Search for the cell housing the specified text and yield its [X, Y] center coordinate. 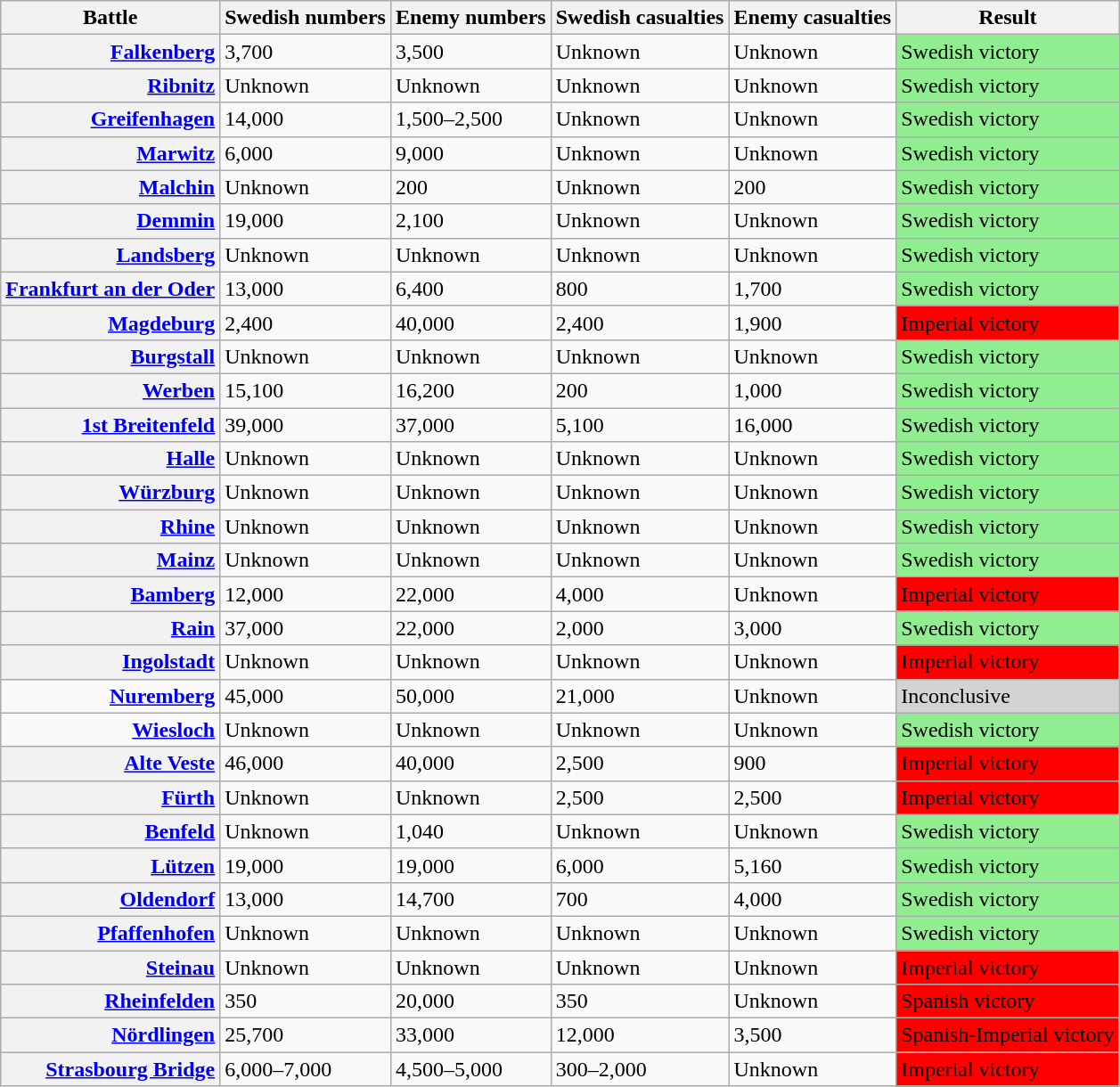
Rhine [110, 527]
21,000 [640, 696]
Halle [110, 459]
800 [640, 289]
1,500–2,500 [470, 119]
6,000–7,000 [306, 1069]
Greifenhagen [110, 119]
Marwitz [110, 153]
15,100 [306, 390]
25,700 [306, 1035]
Falkenberg [110, 52]
Nördlingen [110, 1035]
39,000 [306, 425]
1,040 [470, 831]
9,000 [470, 153]
1,000 [813, 390]
Pfaffenhofen [110, 933]
Malchin [110, 187]
Inconclusive [1008, 696]
700 [640, 899]
Spanish-Imperial victory [1008, 1035]
14,000 [306, 119]
Benfeld [110, 831]
1st Breitenfeld [110, 425]
Würzburg [110, 493]
20,000 [470, 1001]
Strasbourg Bridge [110, 1069]
Landsberg [110, 255]
2,100 [470, 221]
3,000 [813, 628]
Mainz [110, 560]
Oldendorf [110, 899]
5,100 [640, 425]
Ingolstadt [110, 662]
Enemy numbers [470, 18]
Bamberg [110, 594]
Battle [110, 18]
Ribnitz [110, 86]
Magdeburg [110, 323]
2,000 [640, 628]
1,900 [813, 323]
Result [1008, 18]
Werben [110, 390]
1,700 [813, 289]
45,000 [306, 696]
Wiesloch [110, 730]
Frankfurt an der Oder [110, 289]
Swedish casualties [640, 18]
Swedish numbers [306, 18]
3,700 [306, 52]
6,400 [470, 289]
16,200 [470, 390]
Rheinfelden [110, 1001]
Nuremberg [110, 696]
300–2,000 [640, 1069]
900 [813, 764]
16,000 [813, 425]
33,000 [470, 1035]
Alte Veste [110, 764]
Fürth [110, 797]
Enemy casualties [813, 18]
14,700 [470, 899]
5,160 [813, 865]
Lützen [110, 865]
Steinau [110, 967]
Rain [110, 628]
Demmin [110, 221]
46,000 [306, 764]
50,000 [470, 696]
4,500–5,000 [470, 1069]
Spanish victory [1008, 1001]
Burgstall [110, 356]
